Determine the [x, y] coordinate at the center of the cell enclosing the given text.  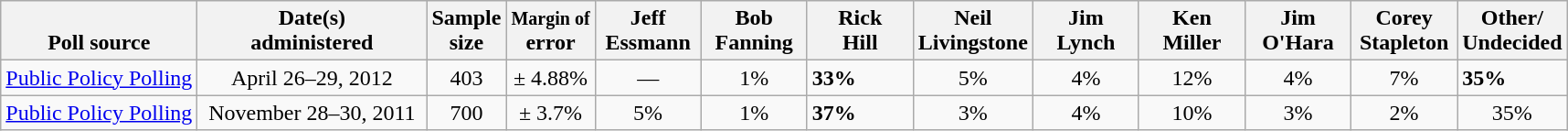
CoreyStapleton [1404, 31]
Date(s)administered [313, 31]
37% [860, 113]
± 3.7% [550, 113]
BobFanning [754, 31]
April 26–29, 2012 [313, 78]
± 4.88% [550, 78]
JimLynch [1086, 31]
RickHill [860, 31]
Samplesize [466, 31]
Margin oferror [550, 31]
JeffEssmann [648, 31]
700 [466, 113]
33% [860, 78]
7% [1404, 78]
403 [466, 78]
12% [1192, 78]
KenMiller [1192, 31]
Other/Undecided [1512, 31]
November 28–30, 2011 [313, 113]
NeilLivingstone [972, 31]
10% [1192, 113]
— [648, 78]
Poll source [99, 31]
2% [1404, 113]
JimO'Hara [1298, 31]
